From the cell containing the given text, extract its center point as (x, y) coordinate. 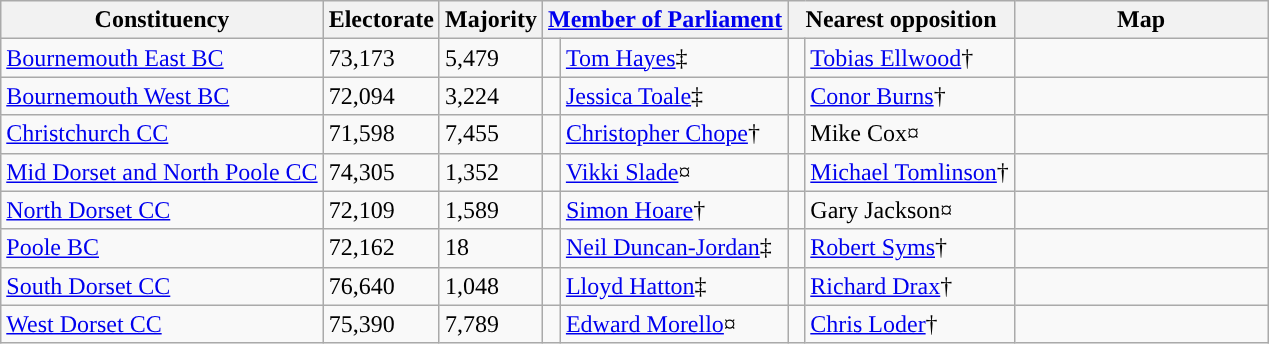
76,640 (381, 286)
Christchurch CC (162, 134)
Electorate (381, 20)
72,094 (381, 96)
Tobias Ellwood† (910, 58)
18 (490, 248)
Majority (490, 20)
Jessica Toale‡ (674, 96)
Michael Tomlinson† (910, 172)
Bournemouth West BC (162, 96)
Poole BC (162, 248)
Neil Duncan-Jordan‡ (674, 248)
South Dorset CC (162, 286)
Mid Dorset and North Poole CC (162, 172)
Member of Parliament (666, 20)
1,048 (490, 286)
73,173 (381, 58)
Christopher Chope† (674, 134)
Vikki Slade¤ (674, 172)
Nearest opposition (902, 20)
5,479 (490, 58)
72,162 (381, 248)
Richard Drax† (910, 286)
West Dorset CC (162, 324)
Constituency (162, 20)
Simon Hoare† (674, 210)
Tom Hayes‡ (674, 58)
North Dorset CC (162, 210)
Bournemouth East BC (162, 58)
74,305 (381, 172)
Robert Syms† (910, 248)
75,390 (381, 324)
Edward Morello¤ (674, 324)
Map (1140, 20)
1,352 (490, 172)
Chris Loder† (910, 324)
1,589 (490, 210)
Gary Jackson¤ (910, 210)
71,598 (381, 134)
Mike Cox¤ (910, 134)
Lloyd Hatton‡ (674, 286)
3,224 (490, 96)
Conor Burns† (910, 96)
72,109 (381, 210)
7,789 (490, 324)
7,455 (490, 134)
